From the cell containing the given text, extract its center point as [X, Y] coordinate. 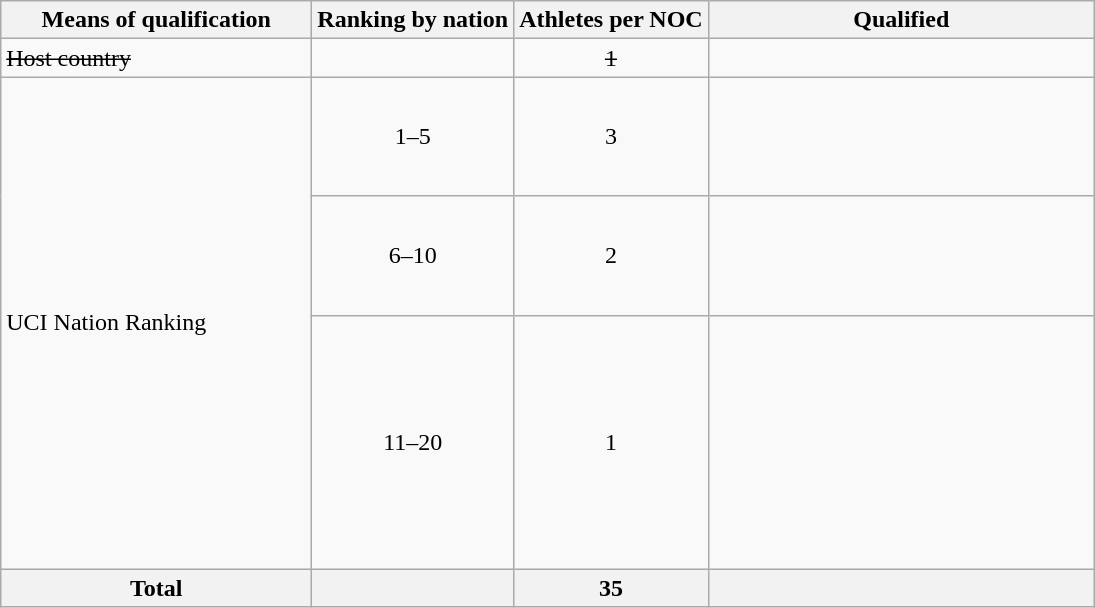
Total [156, 588]
UCI Nation Ranking [156, 323]
Athletes per NOC [612, 20]
Means of qualification [156, 20]
11–20 [413, 442]
2 [612, 256]
Ranking by nation [413, 20]
1–5 [413, 136]
35 [612, 588]
Host country [156, 58]
6–10 [413, 256]
Qualified [901, 20]
3 [612, 136]
